Return [x, y] of the center of cell containing provided text 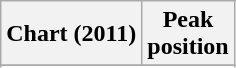
Peakposition [188, 34]
Chart (2011) [72, 34]
